Search for the cell housing the specified text and yield its [x, y] center coordinate. 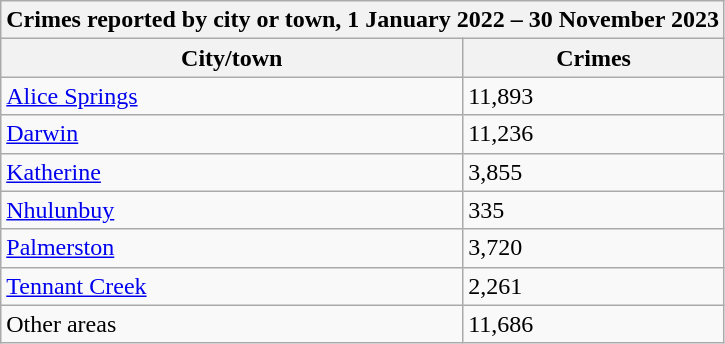
2,261 [594, 286]
Crimes reported by city or town, 1 January 2022 – 30 November 2023 [363, 20]
Darwin [232, 134]
11,686 [594, 324]
Tennant Creek [232, 286]
335 [594, 210]
Other areas [232, 324]
Palmerston [232, 248]
City/town [232, 58]
11,236 [594, 134]
11,893 [594, 96]
Nhulunbuy [232, 210]
Crimes [594, 58]
3,855 [594, 172]
3,720 [594, 248]
Katherine [232, 172]
Alice Springs [232, 96]
